Extract the (X, Y) coordinate from the center of the cell holding the provided text.  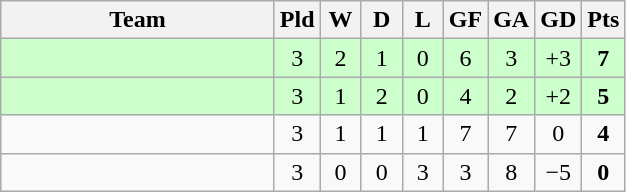
−5 (558, 172)
6 (465, 58)
Pts (604, 20)
GA (512, 20)
L (422, 20)
GF (465, 20)
GD (558, 20)
Pld (297, 20)
+2 (558, 96)
8 (512, 172)
5 (604, 96)
Team (138, 20)
+3 (558, 58)
D (382, 20)
W (340, 20)
